Return [X, Y] of the center of cell containing provided text 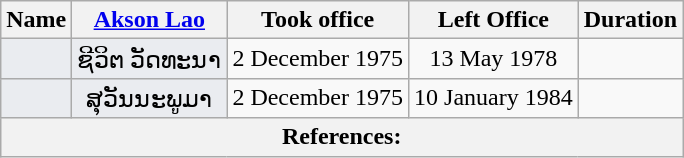
10 January 1984 [494, 98]
Duration [630, 20]
13 May 1978 [494, 59]
ຊີວິຕ ວັດທະນາ [150, 59]
Took office [318, 20]
References: [342, 137]
Name [36, 20]
ສຸວັນນະພູມາ [150, 98]
Left Office [494, 20]
Akson Lao [150, 20]
